Search for the cell housing the specified text and yield its (x, y) center coordinate. 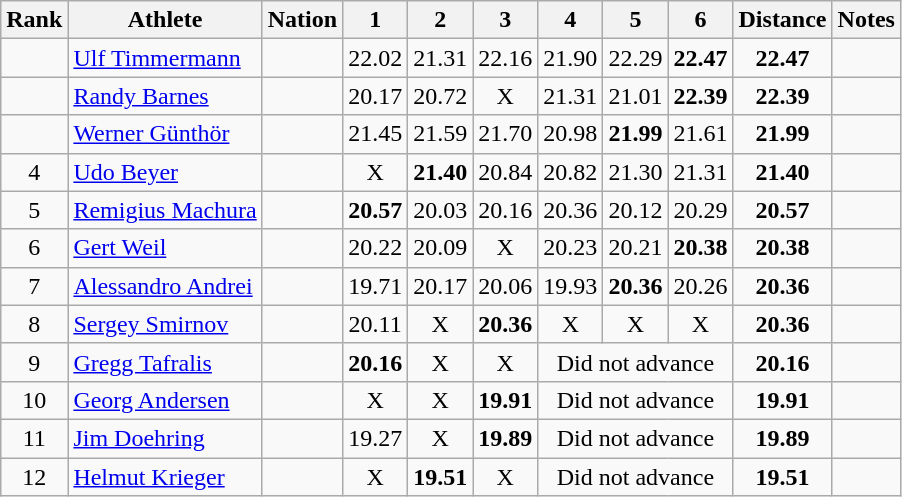
Remigius Machura (165, 210)
19.93 (570, 286)
20.22 (376, 248)
20.11 (376, 324)
11 (34, 438)
Jim Doehring (165, 438)
7 (34, 286)
21.70 (506, 134)
21.45 (376, 134)
Sergey Smirnov (165, 324)
Helmut Krieger (165, 477)
20.29 (700, 210)
10 (34, 400)
Werner Günthör (165, 134)
Gert Weil (165, 248)
20.06 (506, 286)
12 (34, 477)
20.09 (440, 248)
20.23 (570, 248)
21.61 (700, 134)
20.72 (440, 96)
8 (34, 324)
20.84 (506, 172)
21.59 (440, 134)
20.98 (570, 134)
19.27 (376, 438)
Notes (866, 20)
Udo Beyer (165, 172)
Rank (34, 20)
3 (506, 20)
Gregg Tafralis (165, 362)
Ulf Timmermann (165, 58)
9 (34, 362)
Alessandro Andrei (165, 286)
Distance (782, 20)
Nation (302, 20)
20.82 (570, 172)
Randy Barnes (165, 96)
20.26 (700, 286)
20.21 (636, 248)
19.71 (376, 286)
22.16 (506, 58)
Athlete (165, 20)
2 (440, 20)
22.29 (636, 58)
20.03 (440, 210)
21.30 (636, 172)
Georg Andersen (165, 400)
22.02 (376, 58)
20.12 (636, 210)
21.90 (570, 58)
21.01 (636, 96)
1 (376, 20)
